Identify which cell holds the provided text, then report its (x, y) central coordinate. 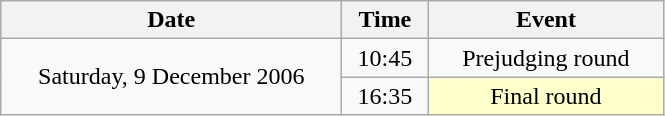
Date (172, 20)
Event (546, 20)
10:45 (385, 58)
Saturday, 9 December 2006 (172, 77)
Time (385, 20)
Final round (546, 96)
Prejudging round (546, 58)
16:35 (385, 96)
